From the cell containing the given text, extract its center point as (X, Y) coordinate. 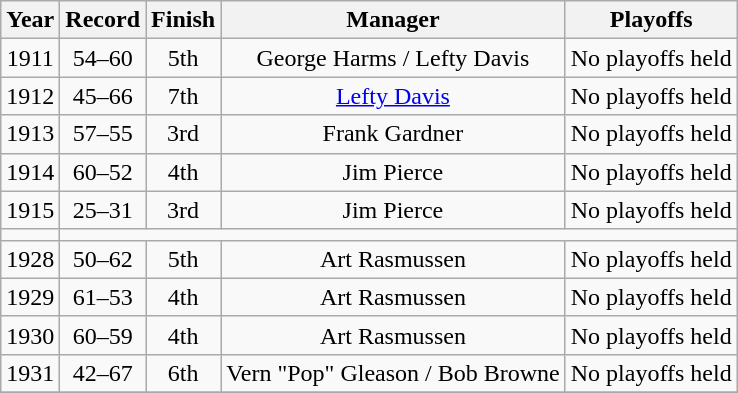
George Harms / Lefty Davis (394, 58)
6th (184, 373)
61–53 (103, 297)
1929 (30, 297)
1913 (30, 134)
Vern "Pop" Gleason / Bob Browne (394, 373)
1931 (30, 373)
Manager (394, 20)
57–55 (103, 134)
42–67 (103, 373)
7th (184, 96)
Lefty Davis (394, 96)
1914 (30, 172)
60–59 (103, 335)
Playoffs (651, 20)
50–62 (103, 259)
1912 (30, 96)
Frank Gardner (394, 134)
25–31 (103, 210)
60–52 (103, 172)
Record (103, 20)
54–60 (103, 58)
Year (30, 20)
1911 (30, 58)
Finish (184, 20)
45–66 (103, 96)
1915 (30, 210)
1928 (30, 259)
1930 (30, 335)
